Search for the cell housing the specified text and yield its (X, Y) center coordinate. 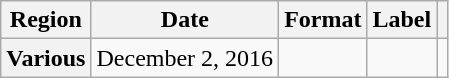
Region (46, 20)
Date (185, 20)
Format (323, 20)
Various (46, 58)
Label (402, 20)
December 2, 2016 (185, 58)
